Search for the cell housing the specified text and yield its [X, Y] center coordinate. 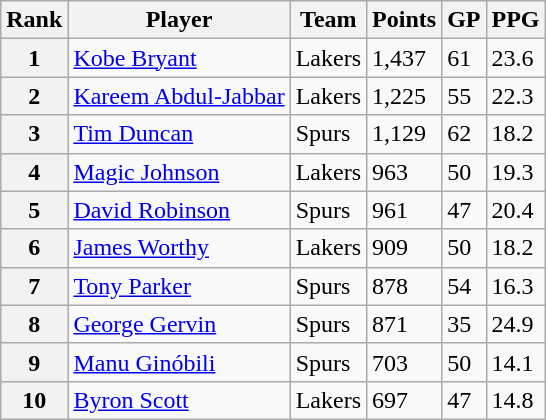
Kobe Bryant [179, 58]
Tim Duncan [179, 134]
Byron Scott [179, 400]
1 [34, 58]
1,225 [404, 96]
5 [34, 210]
19.3 [516, 172]
61 [464, 58]
54 [464, 286]
14.8 [516, 400]
16.3 [516, 286]
878 [404, 286]
20.4 [516, 210]
961 [404, 210]
7 [34, 286]
4 [34, 172]
1,437 [404, 58]
871 [404, 324]
3 [34, 134]
35 [464, 324]
Rank [34, 20]
24.9 [516, 324]
PPG [516, 20]
963 [404, 172]
James Worthy [179, 248]
George Gervin [179, 324]
Player [179, 20]
2 [34, 96]
10 [34, 400]
Team [328, 20]
GP [464, 20]
703 [404, 362]
23.6 [516, 58]
9 [34, 362]
8 [34, 324]
909 [404, 248]
David Robinson [179, 210]
55 [464, 96]
Magic Johnson [179, 172]
22.3 [516, 96]
Manu Ginóbili [179, 362]
14.1 [516, 362]
1,129 [404, 134]
6 [34, 248]
Kareem Abdul-Jabbar [179, 96]
62 [464, 134]
Points [404, 20]
Tony Parker [179, 286]
697 [404, 400]
